Pinpoint the cell where the given text exists, returning its [X, Y] midpoint coordinate. 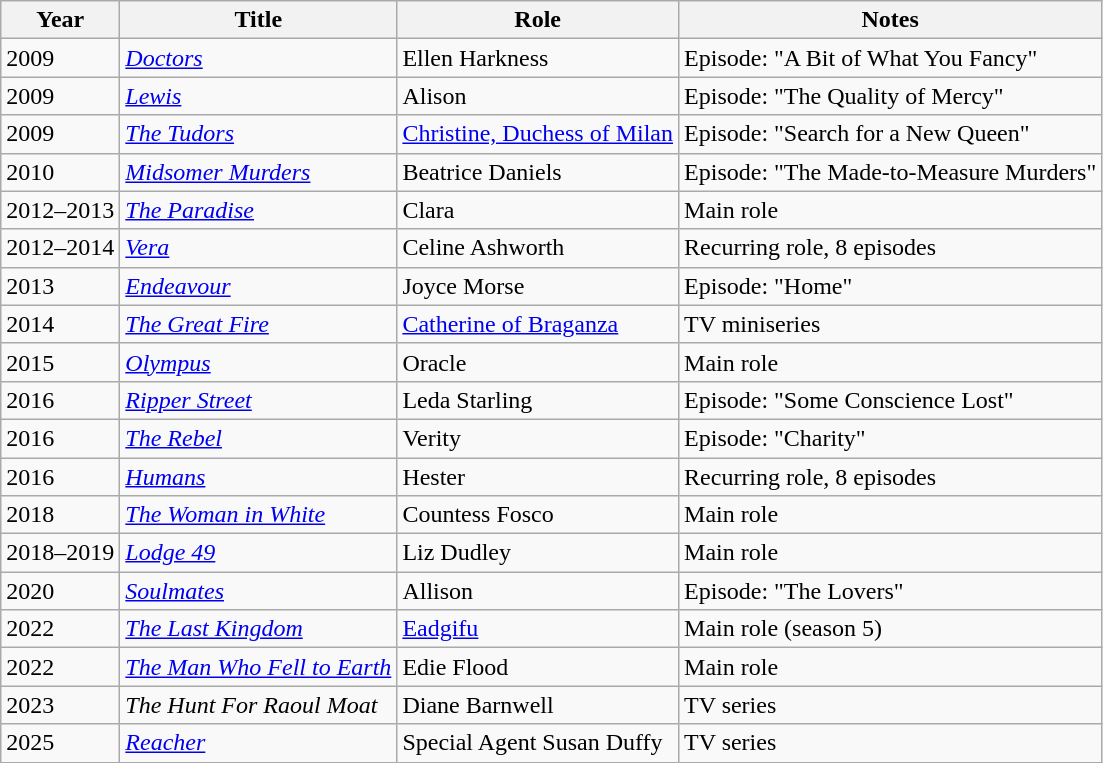
Episode: "Some Conscience Lost" [890, 400]
TV miniseries [890, 324]
2010 [60, 172]
Alison [538, 96]
Celine Ashworth [538, 248]
Endeavour [258, 286]
The Rebel [258, 438]
The Tudors [258, 134]
Lewis [258, 96]
Christine, Duchess of Milan [538, 134]
Notes [890, 20]
Year [60, 20]
2018 [60, 515]
2018–2019 [60, 553]
Joyce Morse [538, 286]
The Hunt For Raoul Moat [258, 705]
2025 [60, 743]
Verity [538, 438]
Diane Barnwell [538, 705]
2020 [60, 591]
Hester [538, 477]
2013 [60, 286]
Leda Starling [538, 400]
The Last Kingdom [258, 629]
Lodge 49 [258, 553]
Beatrice Daniels [538, 172]
Countess Fosco [538, 515]
Main role (season 5) [890, 629]
2014 [60, 324]
Allison [538, 591]
Clara [538, 210]
Soulmates [258, 591]
Episode: "Search for a New Queen" [890, 134]
The Woman in White [258, 515]
The Paradise [258, 210]
Doctors [258, 58]
Episode: "The Quality of Mercy" [890, 96]
The Man Who Fell to Earth [258, 667]
Edie Flood [538, 667]
2012–2013 [60, 210]
Episode: "The Lovers" [890, 591]
Episode: "Home" [890, 286]
Episode: "A Bit of What You Fancy" [890, 58]
Title [258, 20]
2015 [60, 362]
Oracle [538, 362]
Midsomer Murders [258, 172]
Eadgifu [538, 629]
2012–2014 [60, 248]
Role [538, 20]
2023 [60, 705]
Special Agent Susan Duffy [538, 743]
Ripper Street [258, 400]
Episode: "Charity" [890, 438]
Liz Dudley [538, 553]
The Great Fire [258, 324]
Episode: "The Made-to-Measure Murders" [890, 172]
Ellen Harkness [538, 58]
Olympus [258, 362]
Humans [258, 477]
Reacher [258, 743]
Catherine of Braganza [538, 324]
Vera [258, 248]
